For the text-containing cell, return its midpoint in (X, Y) coordinate format. 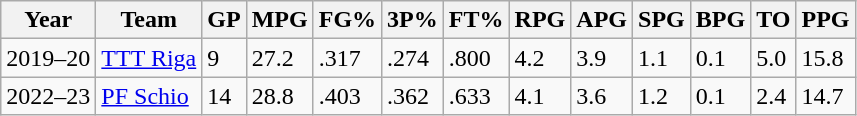
.800 (476, 58)
1.2 (662, 96)
4.2 (540, 58)
14 (224, 96)
APG (602, 20)
2022–23 (48, 96)
27.2 (280, 58)
PPG (826, 20)
RPG (540, 20)
GP (224, 20)
Year (48, 20)
.317 (347, 58)
2.4 (774, 96)
3.9 (602, 58)
.633 (476, 96)
28.8 (280, 96)
.362 (413, 96)
.403 (347, 96)
FT% (476, 20)
PF Schio (149, 96)
14.7 (826, 96)
.274 (413, 58)
SPG (662, 20)
Team (149, 20)
TO (774, 20)
2019–20 (48, 58)
1.1 (662, 58)
3.6 (602, 96)
4.1 (540, 96)
TTT Riga (149, 58)
3P% (413, 20)
BPG (720, 20)
FG% (347, 20)
9 (224, 58)
MPG (280, 20)
15.8 (826, 58)
5.0 (774, 58)
